Find where the given text appears and provide that cell's center as [X, Y] coordinate. 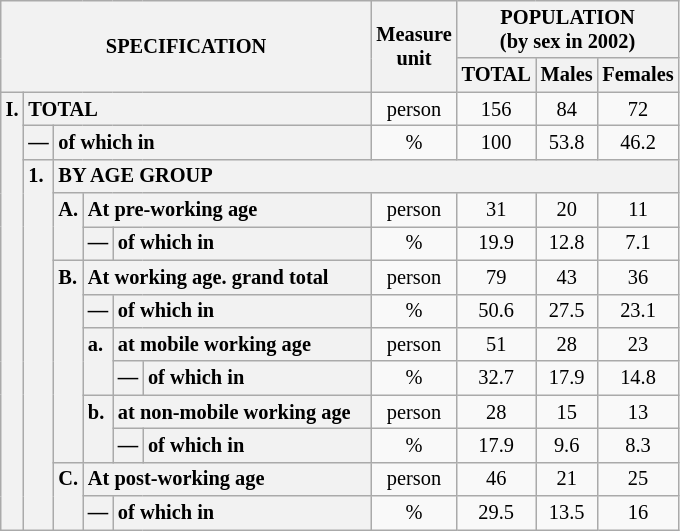
at non-mobile working age [242, 412]
36 [638, 277]
15 [567, 412]
16 [638, 513]
13.5 [567, 513]
23 [638, 344]
23.1 [638, 311]
50.6 [496, 311]
12.8 [567, 243]
27.5 [567, 311]
43 [567, 277]
72 [638, 109]
C. [68, 496]
79 [496, 277]
7.1 [638, 243]
A. [68, 226]
84 [567, 109]
At pre-working age [227, 210]
1. [38, 344]
32.7 [496, 378]
21 [567, 479]
46.2 [638, 142]
At working age. grand total [227, 277]
100 [496, 142]
13 [638, 412]
20 [567, 210]
At post-working age [227, 479]
at mobile working age [242, 344]
B. [68, 361]
14.8 [638, 378]
46 [496, 479]
53.8 [567, 142]
29.5 [496, 513]
I. [12, 311]
25 [638, 479]
b. [98, 428]
BY AGE GROUP [366, 176]
19.9 [496, 243]
SPECIFICATION [186, 46]
POPULATION (by sex in 2002) [568, 29]
a. [98, 360]
Males [567, 75]
9.6 [567, 445]
11 [638, 210]
51 [496, 344]
156 [496, 109]
8.3 [638, 445]
Females [638, 75]
Measure unit [414, 46]
31 [496, 210]
